Return the [x, y] coordinate for the center point of the cell that contains the specified text.  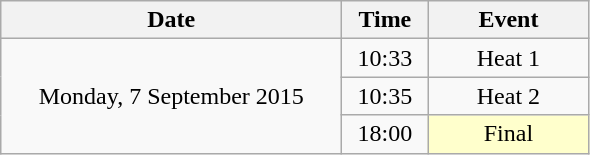
10:33 [385, 58]
Event [508, 20]
18:00 [385, 134]
Final [508, 134]
Heat 1 [508, 58]
Monday, 7 September 2015 [172, 96]
10:35 [385, 96]
Date [172, 20]
Heat 2 [508, 96]
Time [385, 20]
